Detect which cell encompasses the target text, then output its [X, Y] center coordinate. 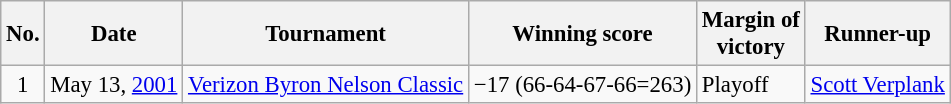
Winning score [583, 34]
No. [23, 34]
Date [114, 34]
Scott Verplank [878, 85]
Tournament [326, 34]
1 [23, 85]
Playoff [752, 85]
Verizon Byron Nelson Classic [326, 85]
Runner-up [878, 34]
Margin ofvictory [752, 34]
May 13, 2001 [114, 85]
−17 (66-64-67-66=263) [583, 85]
